Provide the [X, Y] coordinate of the cell's center where the given text is located.  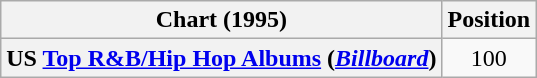
Position [489, 20]
Chart (1995) [222, 20]
100 [489, 58]
US Top R&B/Hip Hop Albums (Billboard) [222, 58]
